Find where the given text appears and provide that cell's center as [X, Y] coordinate. 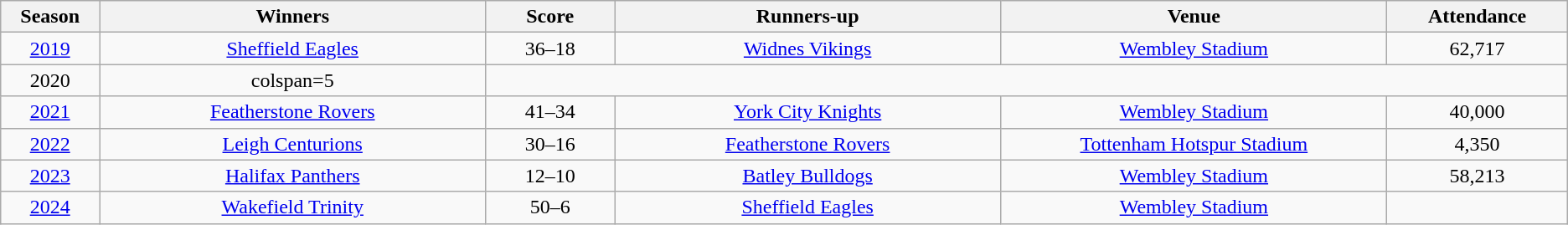
Attendance [1478, 17]
2022 [50, 144]
2023 [50, 176]
30–16 [550, 144]
12–10 [550, 176]
2024 [50, 207]
Season [50, 17]
Venue [1194, 17]
Wakefield Trinity [293, 207]
Score [550, 17]
62,717 [1478, 49]
2019 [50, 49]
50–6 [550, 207]
58,213 [1478, 176]
Leigh Centurions [293, 144]
36–18 [550, 49]
2020 [50, 80]
2021 [50, 112]
Winners [293, 17]
Batley Bulldogs [807, 176]
40,000 [1478, 112]
Widnes Vikings [807, 49]
4,350 [1478, 144]
Runners-up [807, 17]
Tottenham Hotspur Stadium [1194, 144]
41–34 [550, 112]
colspan=5 [293, 80]
York City Knights [807, 112]
Halifax Panthers [293, 176]
